Provide the [x, y] coordinate of the cell's center where the given text is located.  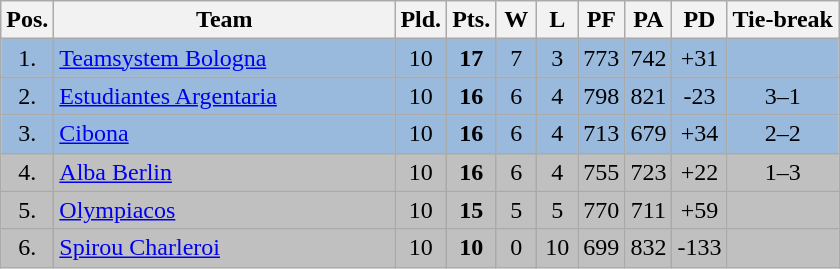
755 [602, 172]
Cibona [224, 134]
1. [28, 58]
798 [602, 96]
5. [28, 210]
832 [648, 248]
742 [648, 58]
Olympiacos [224, 210]
4. [28, 172]
PF [602, 20]
Pts. [472, 20]
+34 [700, 134]
0 [516, 248]
15 [472, 210]
+31 [700, 58]
Spirou Charleroi [224, 248]
711 [648, 210]
1–3 [783, 172]
Alba Berlin [224, 172]
Pos. [28, 20]
3. [28, 134]
773 [602, 58]
821 [648, 96]
+22 [700, 172]
7 [516, 58]
+59 [700, 210]
2. [28, 96]
723 [648, 172]
Teamsystem Bologna [224, 58]
679 [648, 134]
699 [602, 248]
Estudiantes Argentaria [224, 96]
6. [28, 248]
3–1 [783, 96]
2–2 [783, 134]
-133 [700, 248]
3 [558, 58]
PA [648, 20]
Tie-break [783, 20]
PD [700, 20]
W [516, 20]
770 [602, 210]
713 [602, 134]
-23 [700, 96]
17 [472, 58]
L [558, 20]
Pld. [421, 20]
Team [224, 20]
